Return (x, y) of the center of cell containing provided text 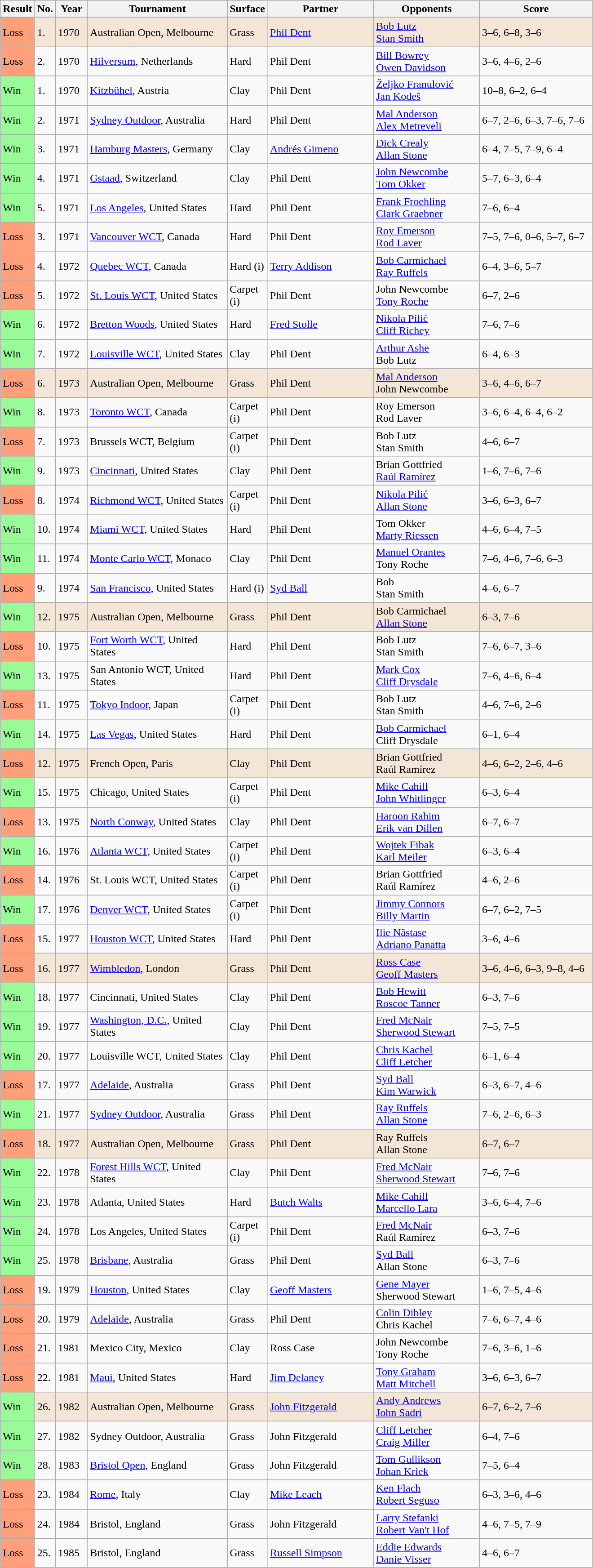
7–6, 6–4 (536, 208)
Bob Carmichael Ray Ruffels (426, 266)
Andrés Gimeno (320, 149)
Ross Case Geoff Masters (426, 968)
6–4, 6–3 (536, 353)
Geoff Masters (320, 1289)
Houston WCT, United States (157, 939)
North Conway, United States (157, 822)
Vancouver WCT, Canada (157, 236)
Richmond WCT, United States (157, 500)
Nikola Pilić Allan Stone (426, 500)
Haroon Rahim Erik van Dillen (426, 822)
Manuel Orantes Tony Roche (426, 558)
4–6, 7–5, 7–9 (536, 1524)
1–6, 7–5, 4–6 (536, 1289)
7–5, 7–5 (536, 1027)
Surface (248, 9)
6–7, 2–6, 6–3, 7–6, 7–6 (536, 120)
Eddie Edwards Danie Visser (426, 1553)
Arthur Ashe Bob Lutz (426, 353)
Bristol Open, England (157, 1466)
Cliff Letcher Craig Miller (426, 1436)
Mike Cahill Marcello Lara (426, 1202)
Tom Okker Marty Riessen (426, 530)
6–3, 3–6, 4–6 (536, 1494)
27. (45, 1436)
Bretton Woods, United States (157, 325)
4–6, 2–6 (536, 880)
26. (45, 1407)
Fred McNair Raúl Ramírez (426, 1231)
Opponents (426, 9)
6–3, 6–7, 4–6 (536, 1085)
1–6, 7–6, 7–6 (536, 471)
San Antonio WCT, United States (157, 675)
10–8, 6–2, 6–4 (536, 91)
Jim Delaney (320, 1377)
Quebec WCT, Canada (157, 266)
Tom Gullikson Johan Kriek (426, 1466)
4–6, 6–4, 7–5 (536, 530)
Atlanta, United States (157, 1202)
Partner (320, 9)
Hilversum, Netherlands (157, 61)
6–7, 6–2, 7–6 (536, 1407)
Colin Dibley Chris Kachel (426, 1319)
French Open, Paris (157, 763)
Result (18, 9)
3–6, 4–6 (536, 939)
Fort Worth WCT, United States (157, 646)
Atlanta WCT, United States (157, 851)
Mal Anderson John Newcombe (426, 383)
3–6, 6–4, 6–4, 6–2 (536, 413)
Bob Hewitt Roscoe Tanner (426, 997)
Bob Carmichael Cliff Drysdale (426, 734)
No. (45, 9)
San Francisco, United States (157, 588)
Mark Cox Cliff Drysdale (426, 675)
John Newcombe Tom Okker (426, 178)
Tony Graham Matt Mitchell (426, 1377)
Kitzbühel, Austria (157, 91)
Toronto WCT, Canada (157, 413)
Ken Flach Robert Seguso (426, 1494)
6–4, 3–6, 5–7 (536, 266)
3–6, 6–8, 3–6 (536, 32)
3–6, 4–6, 6–7 (536, 383)
4–6, 6–2, 2–6, 4–6 (536, 763)
Wimbledon, London (157, 968)
7–6, 4–6, 6–4 (536, 675)
7–6, 6–7, 4–6 (536, 1319)
Nikola Pilić Cliff Richey (426, 325)
Fred Stolle (320, 325)
Tournament (157, 9)
Score (536, 9)
Bill Bowrey Owen Davidson (426, 61)
Monte Carlo WCT, Monaco (157, 558)
Mike Cahill John Whitlinger (426, 792)
Syd Ball Allan Stone (426, 1261)
7–6, 4–6, 7–6, 6–3 (536, 558)
Wojtek Fibak Karl Meiler (426, 851)
Russell Simpson (320, 1553)
Butch Walts (320, 1202)
6–7, 2–6 (536, 295)
Denver WCT, United States (157, 910)
Year (72, 9)
1983 (72, 1466)
5–7, 6–3, 6–4 (536, 178)
Forest Hills WCT, United States (157, 1172)
Washington, D.C., United States (157, 1027)
3–6, 6–4, 7–6 (536, 1202)
3–6, 4–6, 6–3, 9–8, 4–6 (536, 968)
Syd Ball Kim Warwick (426, 1085)
Bob Carmichael Allan Stone (426, 617)
Andy Andrews John Sadri (426, 1407)
Jimmy Connors Billy Martin (426, 910)
Ilie Năstase Adriano Panatta (426, 939)
Brussels WCT, Belgium (157, 441)
Tokyo Indoor, Japan (157, 705)
6–4, 7–5, 7–9, 6–4 (536, 149)
Larry Stefanki Robert Van't Hof (426, 1524)
Rome, Italy (157, 1494)
Bob Stan Smith (426, 588)
7–6, 3–6, 1–6 (536, 1349)
Chris Kachel Cliff Letcher (426, 1056)
Brisbane, Australia (157, 1261)
Syd Ball (320, 588)
Miami WCT, United States (157, 530)
Maui, United States (157, 1377)
7–5, 7–6, 0–6, 5–7, 6–7 (536, 236)
Mike Leach (320, 1494)
Gstaad, Switzerland (157, 178)
4–6, 7–6, 2–6 (536, 705)
6–4, 7–6 (536, 1436)
Mexico City, Mexico (157, 1349)
Dick Crealy Allan Stone (426, 149)
6–7, 6–2, 7–5 (536, 910)
Las Vegas, United States (157, 734)
Houston, United States (157, 1289)
3–6, 4–6, 2–6 (536, 61)
Frank Froehling Clark Graebner (426, 208)
28. (45, 1466)
7–6, 6–7, 3–6 (536, 646)
7–5, 6–4 (536, 1466)
Chicago, United States (157, 792)
Željko Franulović Jan Kodeš (426, 91)
1985 (72, 1553)
Gene Mayer Sherwood Stewart (426, 1289)
7–6, 2–6, 6–3 (536, 1114)
Mal Anderson Alex Metreveli (426, 120)
Ross Case (320, 1349)
Hamburg Masters, Germany (157, 149)
Terry Addison (320, 266)
